Extract the (x, y) coordinate from the center of the cell holding the provided text.  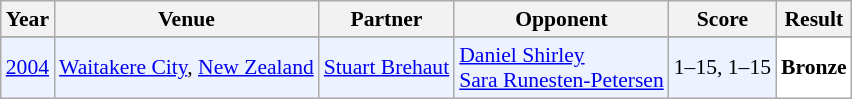
2004 (28, 68)
Waitakere City, New Zealand (186, 68)
1–15, 1–15 (722, 68)
Daniel Shirley Sara Runesten-Petersen (562, 68)
Partner (386, 19)
Score (722, 19)
Result (814, 19)
Stuart Brehaut (386, 68)
Year (28, 19)
Venue (186, 19)
Bronze (814, 68)
Opponent (562, 19)
